Identify which cell holds the provided text, then report its [X, Y] central coordinate. 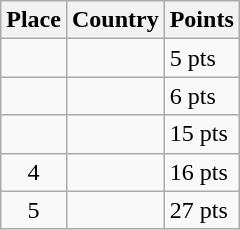
5 pts [202, 58]
Place [34, 20]
15 pts [202, 134]
Country [115, 20]
4 [34, 172]
16 pts [202, 172]
6 pts [202, 96]
27 pts [202, 210]
5 [34, 210]
Points [202, 20]
